Locate the cell with the specified text and output its (X, Y) center coordinate. 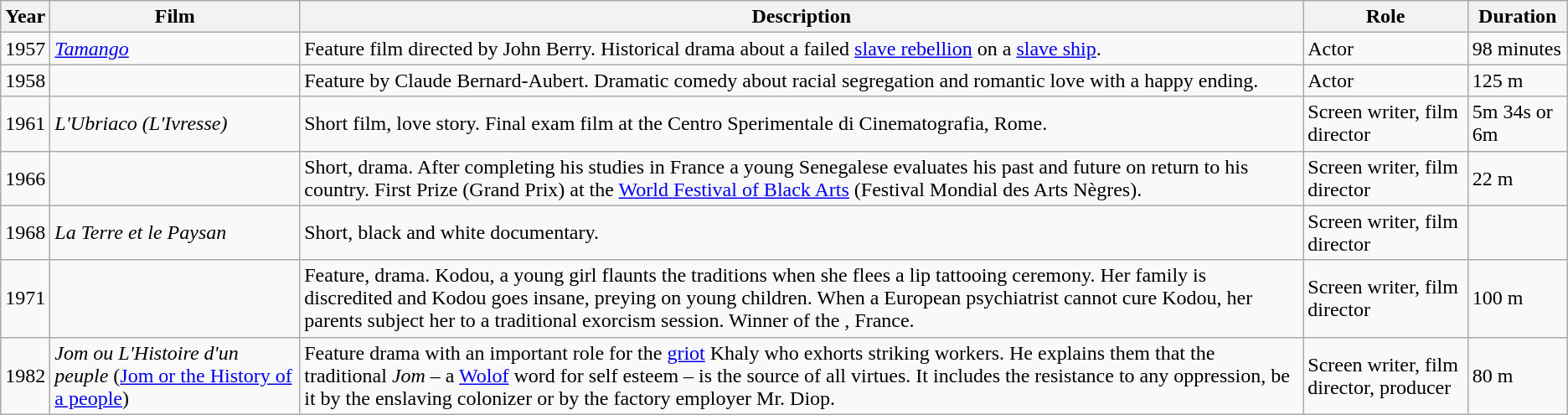
La Terre et le Paysan (175, 233)
1968 (25, 233)
Feature film directed by John Berry. Historical drama about a failed slave rebellion on a slave ship. (802, 49)
1971 (25, 298)
98 minutes (1518, 49)
100 m (1518, 298)
80 m (1518, 376)
Duration (1518, 17)
Film (175, 17)
1982 (25, 376)
22 m (1518, 178)
1966 (25, 178)
125 m (1518, 80)
1958 (25, 80)
Year (25, 17)
Description (802, 17)
Short, black and white documentary. (802, 233)
Feature by Claude Bernard-Aubert. Dramatic comedy about racial segregation and romantic love with a happy ending. (802, 80)
L'Ubriaco (L'Ivresse) (175, 124)
Jom ou L'Histoire d'un peuple (Jom or the History of a people) (175, 376)
Short film, love story. Final exam film at the Centro Sperimentale di Cinematografia, Rome. (802, 124)
Tamango (175, 49)
1957 (25, 49)
Screen writer, film director, producer (1385, 376)
Role (1385, 17)
1961 (25, 124)
5m 34s or 6m (1518, 124)
